Extract the [x, y] coordinate from the center of the cell holding the provided text.  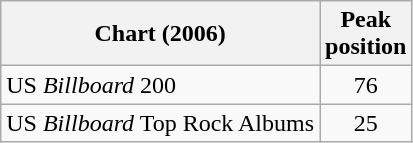
US Billboard 200 [160, 85]
Chart (2006) [160, 34]
76 [366, 85]
25 [366, 123]
Peakposition [366, 34]
US Billboard Top Rock Albums [160, 123]
